Find where the given text appears and provide that cell's center as [x, y] coordinate. 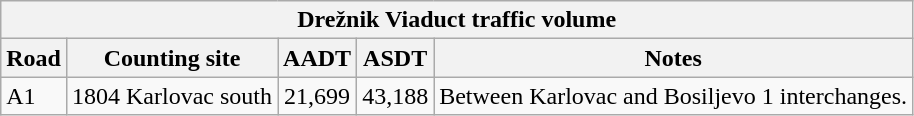
Drežnik Viaduct traffic volume [457, 20]
21,699 [318, 96]
ASDT [396, 58]
1804 Karlovac south [172, 96]
43,188 [396, 96]
A1 [34, 96]
Road [34, 58]
Notes [674, 58]
AADT [318, 58]
Between Karlovac and Bosiljevo 1 interchanges. [674, 96]
Counting site [172, 58]
